Determine the [x, y] coordinate at the center of the cell enclosing the given text.  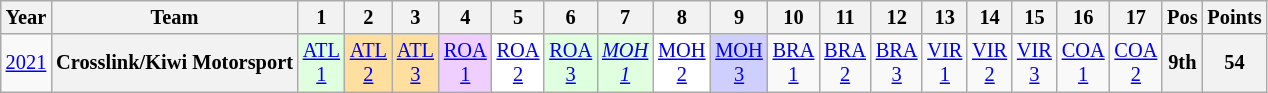
9 [738, 17]
Team [174, 17]
14 [990, 17]
ATL1 [322, 63]
2021 [26, 63]
Crosslink/Kiwi Motorsport [174, 63]
6 [570, 17]
MOH3 [738, 63]
3 [416, 17]
54 [1234, 63]
7 [625, 17]
ATL3 [416, 63]
BRA3 [897, 63]
BRA2 [845, 63]
15 [1034, 17]
8 [682, 17]
MOH2 [682, 63]
5 [518, 17]
13 [944, 17]
11 [845, 17]
17 [1136, 17]
2 [368, 17]
Pos [1182, 17]
ROA1 [466, 63]
COA1 [1084, 63]
MOH1 [625, 63]
ROA3 [570, 63]
VIR3 [1034, 63]
BRA1 [794, 63]
ATL2 [368, 63]
16 [1084, 17]
4 [466, 17]
12 [897, 17]
9th [1182, 63]
Points [1234, 17]
COA2 [1136, 63]
ROA2 [518, 63]
10 [794, 17]
VIR1 [944, 63]
Year [26, 17]
VIR2 [990, 63]
1 [322, 17]
